Find where the given text appears and provide that cell's center as [x, y] coordinate. 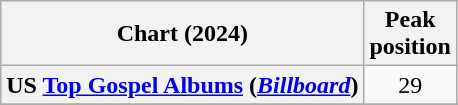
Chart (2024) [182, 34]
29 [410, 85]
US Top Gospel Albums (Billboard) [182, 85]
Peakposition [410, 34]
